For the text-containing cell, return its midpoint in (x, y) coordinate format. 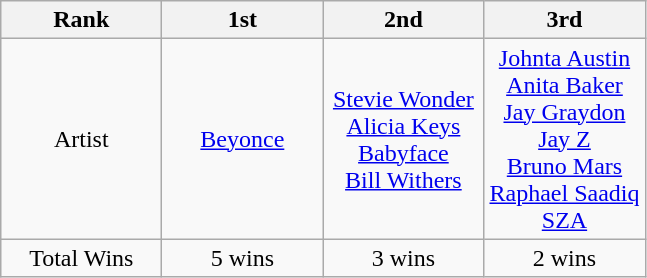
2nd (404, 20)
Artist (82, 139)
1st (242, 20)
3 wins (404, 258)
Stevie WonderAlicia KeysBabyfaceBill Withers (404, 139)
3rd (564, 20)
Beyonce (242, 139)
2 wins (564, 258)
Total Wins (82, 258)
5 wins (242, 258)
Rank (82, 20)
Johnta AustinAnita BakerJay GraydonJay ZBruno MarsRaphael SaadiqSZA (564, 139)
